Extract the (x, y) coordinate from the center of the cell holding the provided text.  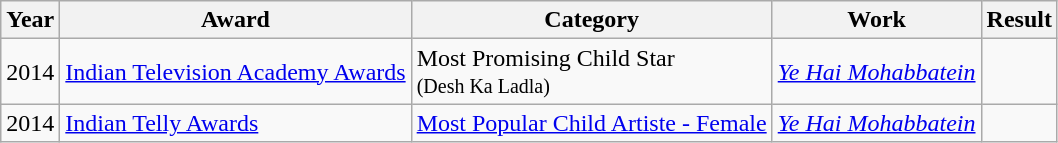
Work (876, 20)
Indian Television Academy Awards (236, 72)
Year (30, 20)
Award (236, 20)
Result (1019, 20)
Most Popular Child Artiste - Female (592, 123)
Indian Telly Awards (236, 123)
Most Promising Child Star (Desh Ka Ladla) (592, 72)
Category (592, 20)
